Find where the given text appears and provide that cell's center as [x, y] coordinate. 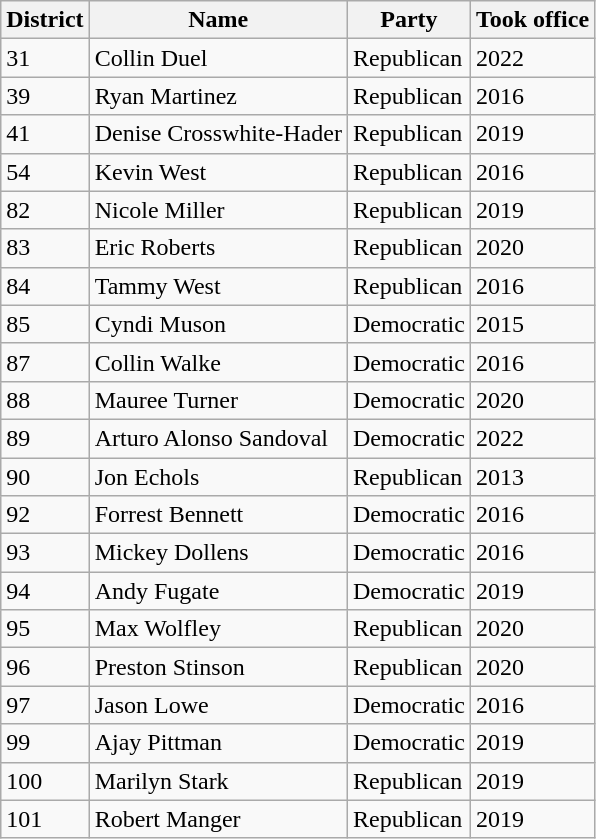
Kevin West [218, 172]
92 [45, 515]
93 [45, 553]
Nicole Miller [218, 210]
96 [45, 667]
100 [45, 781]
88 [45, 400]
Max Wolfley [218, 629]
Ajay Pittman [218, 743]
Took office [532, 20]
85 [45, 324]
39 [45, 96]
Tammy West [218, 286]
83 [45, 248]
84 [45, 286]
Jon Echols [218, 477]
54 [45, 172]
Cyndi Muson [218, 324]
Marilyn Stark [218, 781]
Collin Walke [218, 362]
101 [45, 819]
Jason Lowe [218, 705]
Andy Fugate [218, 591]
97 [45, 705]
89 [45, 438]
90 [45, 477]
Arturo Alonso Sandoval [218, 438]
95 [45, 629]
Mickey Dollens [218, 553]
87 [45, 362]
2013 [532, 477]
Eric Roberts [218, 248]
Ryan Martinez [218, 96]
Denise Crosswhite-Hader [218, 134]
41 [45, 134]
Preston Stinson [218, 667]
Robert Manger [218, 819]
99 [45, 743]
31 [45, 58]
District [45, 20]
82 [45, 210]
2015 [532, 324]
94 [45, 591]
Mauree Turner [218, 400]
Party [408, 20]
Name [218, 20]
Forrest Bennett [218, 515]
Collin Duel [218, 58]
